From the cell containing the given text, extract its center point as (x, y) coordinate. 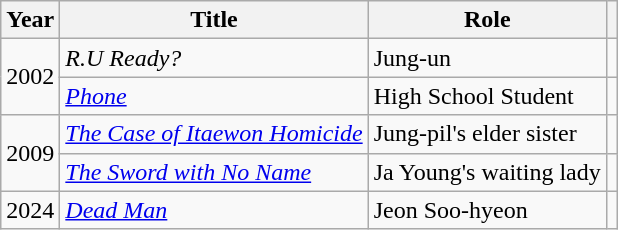
2002 (30, 77)
2009 (30, 153)
Year (30, 20)
2024 (30, 210)
Jung-un (487, 58)
High School Student (487, 96)
Role (487, 20)
The Sword with No Name (214, 172)
R.U Ready? (214, 58)
Phone (214, 96)
Title (214, 20)
Dead Man (214, 210)
Jung-pil's elder sister (487, 134)
Jeon Soo-hyeon (487, 210)
Ja Young's waiting lady (487, 172)
The Case of Itaewon Homicide (214, 134)
